For the text-containing cell, return its midpoint in [X, Y] coordinate format. 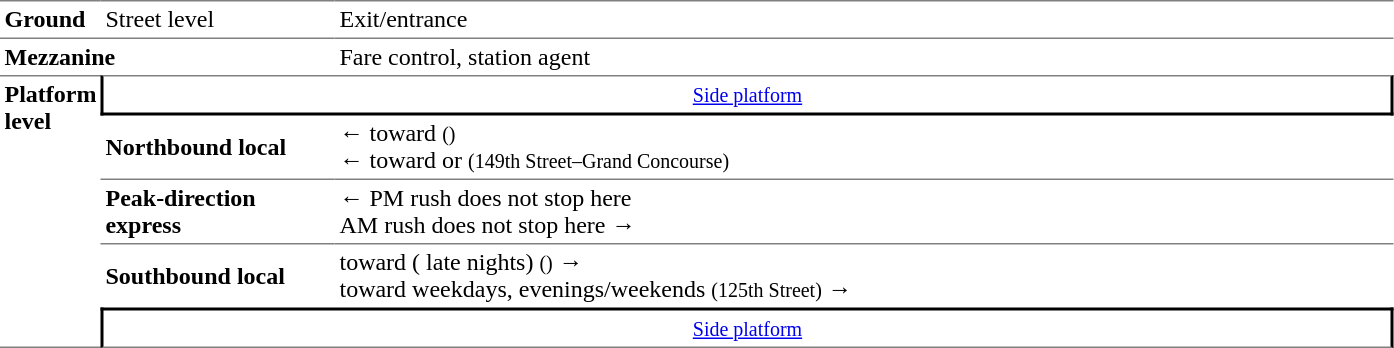
Peak-direction express [218, 210]
Exit/entrance [864, 19]
Fare control, station agent [864, 57]
← PM rush does not stop here AM rush does not stop here → [864, 210]
Southbound local [218, 275]
Mezzanine [168, 57]
Street level [218, 19]
Northbound local [218, 148]
Ground [50, 19]
Platform level [50, 212]
toward ( late nights) () → toward weekdays, evenings/weekends (125th Street) → [864, 275]
← toward ()← toward or (149th Street–Grand Concourse) [864, 148]
